Locate the cell with the specified text and output its [X, Y] center coordinate. 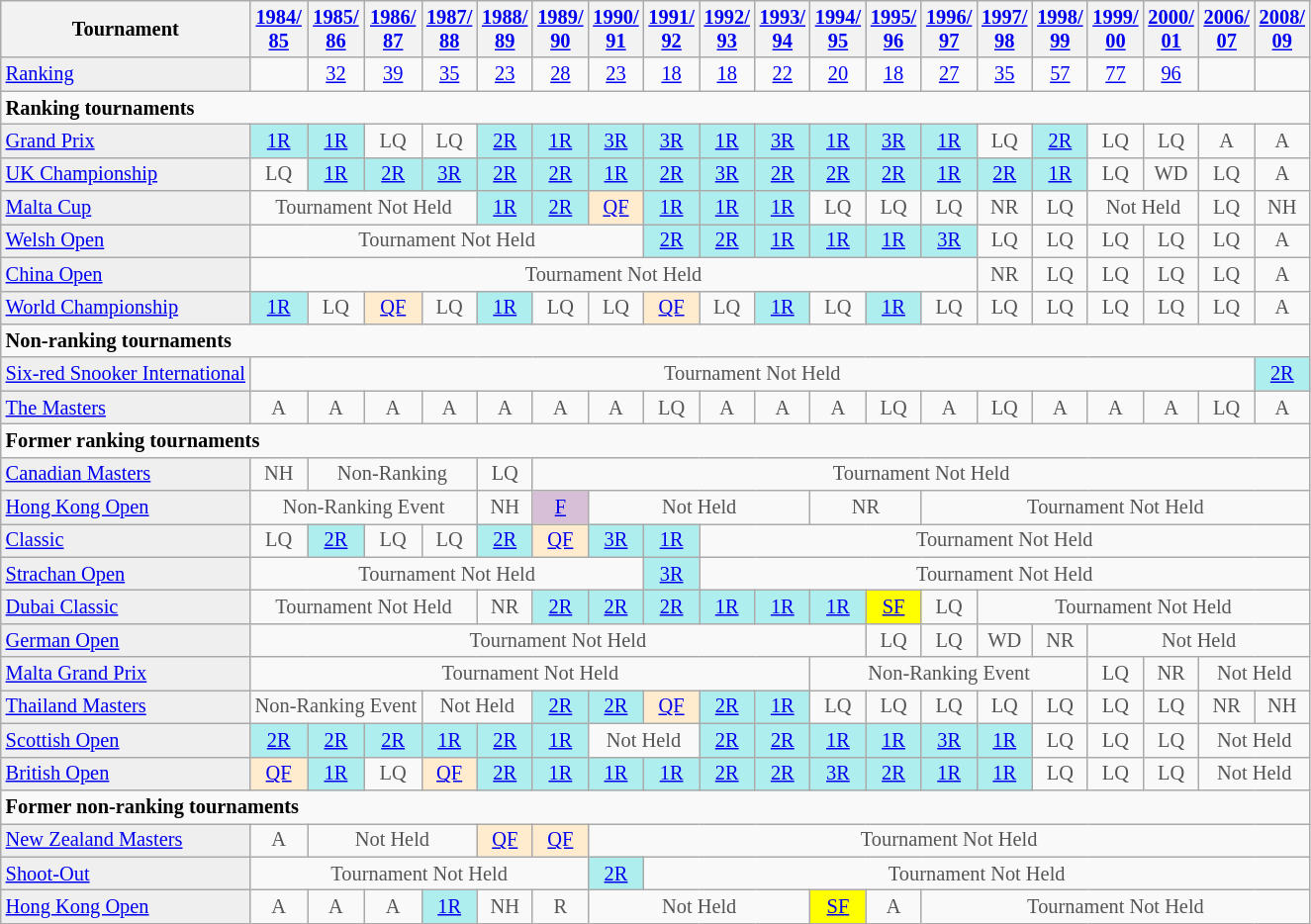
1994/95 [838, 29]
22 [783, 74]
1998/99 [1060, 29]
Ranking [126, 74]
World Championship [126, 308]
Non-Ranking [393, 474]
Canadian Masters [126, 474]
1996/97 [949, 29]
Non-ranking tournaments [655, 340]
1999/00 [1115, 29]
British Open [126, 774]
1995/96 [893, 29]
1986/87 [393, 29]
Dubai Classic [126, 606]
Tournament [126, 29]
Shoot-Out [126, 874]
UK Championship [126, 174]
Grand Prix [126, 140]
Malta Cup [126, 208]
96 [1171, 74]
1987/88 [449, 29]
F [560, 508]
Six-red Snooker International [126, 374]
China Open [126, 274]
Welsh Open [126, 240]
1990/91 [615, 29]
1988/89 [505, 29]
Thailand Masters [126, 706]
39 [393, 74]
1984/85 [279, 29]
1985/86 [336, 29]
Former ranking tournaments [655, 440]
Scottish Open [126, 740]
Strachan Open [126, 574]
R [560, 906]
German Open [126, 640]
2008/09 [1282, 29]
77 [1115, 74]
The Masters [126, 408]
27 [949, 74]
2000/01 [1171, 29]
20 [838, 74]
Former non-ranking tournaments [655, 806]
28 [560, 74]
1989/90 [560, 29]
1991/92 [672, 29]
Classic [126, 540]
1997/98 [1004, 29]
2006/07 [1227, 29]
57 [1060, 74]
1993/94 [783, 29]
New Zealand Masters [126, 840]
32 [336, 74]
Malta Grand Prix [126, 674]
Ranking tournaments [655, 108]
1992/93 [727, 29]
